Search for the cell housing the specified text and yield its (x, y) center coordinate. 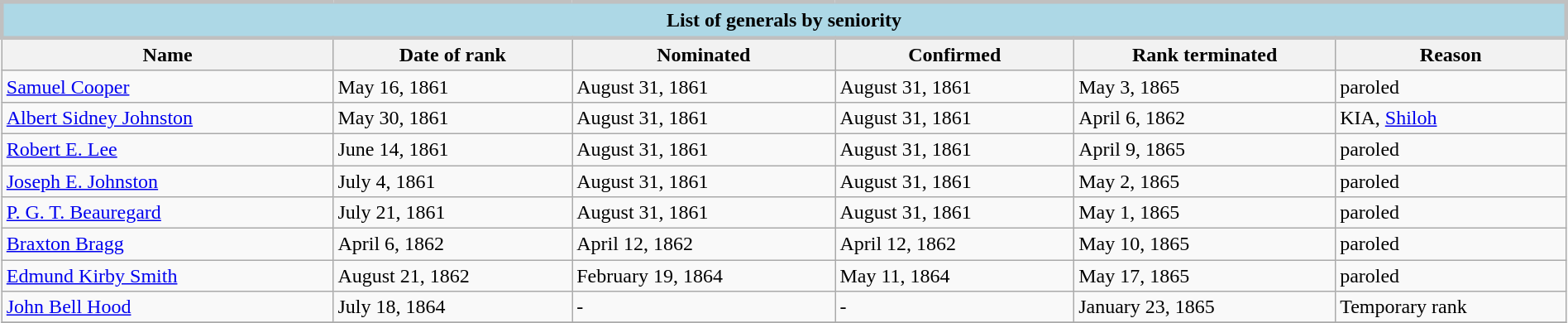
KIA, Shiloh (1451, 118)
Rank terminated (1205, 55)
May 3, 1865 (1205, 86)
May 10, 1865 (1205, 244)
List of generals by seniority (784, 20)
May 30, 1861 (453, 118)
Samuel Cooper (167, 86)
Reason (1451, 55)
June 14, 1861 (453, 149)
P. G. T. Beauregard (167, 213)
May 2, 1865 (1205, 181)
Edmund Kirby Smith (167, 276)
Temporary rank (1451, 307)
Braxton Bragg (167, 244)
Name (167, 55)
July 21, 1861 (453, 213)
Confirmed (954, 55)
August 21, 1862 (453, 276)
July 18, 1864 (453, 307)
January 23, 1865 (1205, 307)
July 4, 1861 (453, 181)
May 11, 1864 (954, 276)
April 9, 1865 (1205, 149)
Joseph E. Johnston (167, 181)
February 19, 1864 (704, 276)
Date of rank (453, 55)
May 17, 1865 (1205, 276)
John Bell Hood (167, 307)
May 1, 1865 (1205, 213)
May 16, 1861 (453, 86)
Nominated (704, 55)
Albert Sidney Johnston (167, 118)
Robert E. Lee (167, 149)
